Return the (X, Y) coordinate for the center point of the cell that contains the specified text.  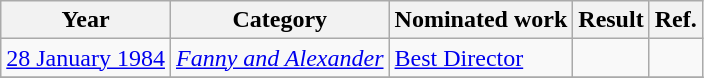
28 January 1984 (86, 58)
Fanny and Alexander (280, 58)
Nominated work (481, 20)
Year (86, 20)
Result (611, 20)
Ref. (676, 20)
Category (280, 20)
Best Director (481, 58)
